Locate the cell with the specified text and output its [x, y] center coordinate. 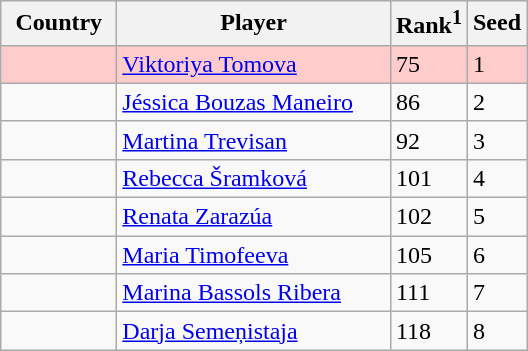
Viktoriya Tomova [254, 64]
Darja Semeņistaja [254, 331]
Maria Timofeeva [254, 255]
8 [496, 331]
6 [496, 255]
102 [428, 217]
105 [428, 255]
4 [496, 178]
Marina Bassols Ribera [254, 293]
Country [59, 24]
Rank1 [428, 24]
101 [428, 178]
Player [254, 24]
Seed [496, 24]
92 [428, 140]
Rebecca Šramková [254, 178]
118 [428, 331]
Renata Zarazúa [254, 217]
Martina Trevisan [254, 140]
1 [496, 64]
111 [428, 293]
7 [496, 293]
Jéssica Bouzas Maneiro [254, 102]
86 [428, 102]
75 [428, 64]
5 [496, 217]
3 [496, 140]
2 [496, 102]
